Provide the [x, y] coordinate of the cell's center where the given text is located.  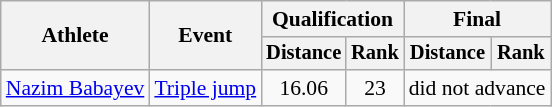
Qualification [332, 19]
Triple jump [205, 88]
Final [478, 19]
16.06 [304, 88]
23 [375, 88]
Event [205, 36]
did not advance [478, 88]
Athlete [76, 36]
Nazim Babayev [76, 88]
